Return (x, y) of the center of cell containing provided text 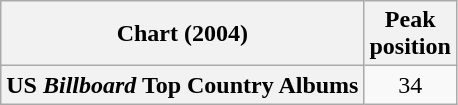
Peakposition (410, 34)
US Billboard Top Country Albums (182, 85)
34 (410, 85)
Chart (2004) (182, 34)
